Find where the given text appears and provide that cell's center as [x, y] coordinate. 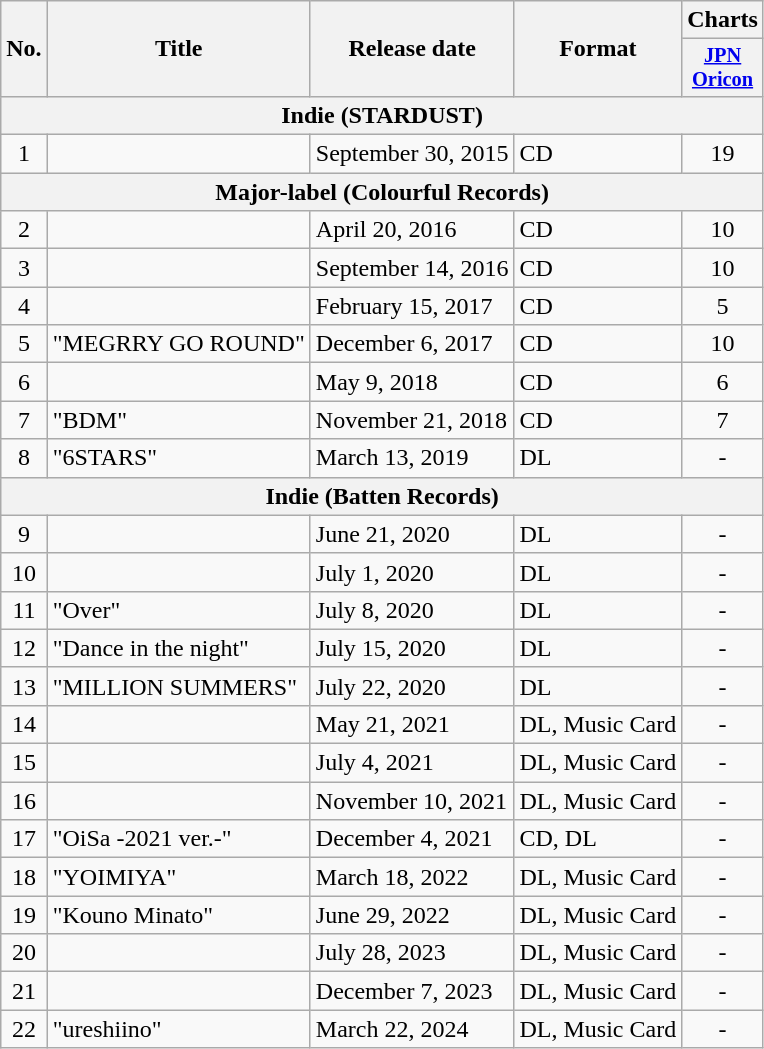
February 15, 2017 [412, 306]
13 [24, 686]
Title [178, 49]
Major-label (Colourful Records) [382, 192]
"6STARS" [178, 458]
1 [24, 154]
11 [24, 610]
22 [24, 1029]
December 4, 2021 [412, 839]
December 7, 2023 [412, 991]
March 22, 2024 [412, 1029]
July 8, 2020 [412, 610]
9 [24, 534]
20 [24, 953]
Format [598, 49]
Release date [412, 49]
Indie (Batten Records) [382, 496]
March 18, 2022 [412, 877]
JPNOricon [723, 68]
No. [24, 49]
"MEGRRY GO ROUND" [178, 344]
12 [24, 648]
"YOIMIYA" [178, 877]
April 20, 2016 [412, 230]
November 10, 2021 [412, 801]
July 4, 2021 [412, 763]
8 [24, 458]
14 [24, 724]
18 [24, 877]
July 1, 2020 [412, 572]
July 28, 2023 [412, 953]
July 15, 2020 [412, 648]
"OiSa -2021 ver.-" [178, 839]
15 [24, 763]
June 29, 2022 [412, 915]
July 22, 2020 [412, 686]
March 13, 2019 [412, 458]
"BDM" [178, 420]
November 21, 2018 [412, 420]
3 [24, 268]
May 9, 2018 [412, 382]
16 [24, 801]
2 [24, 230]
"ureshiino" [178, 1029]
21 [24, 991]
September 14, 2016 [412, 268]
September 30, 2015 [412, 154]
"Kouno Minato" [178, 915]
CD, DL [598, 839]
"Over" [178, 610]
December 6, 2017 [412, 344]
17 [24, 839]
May 21, 2021 [412, 724]
Indie (STARDUST) [382, 115]
4 [24, 306]
"MILLION SUMMERS" [178, 686]
Charts [723, 20]
"Dance in the night" [178, 648]
June 21, 2020 [412, 534]
